Detect which cell encompasses the target text, then output its [X, Y] center coordinate. 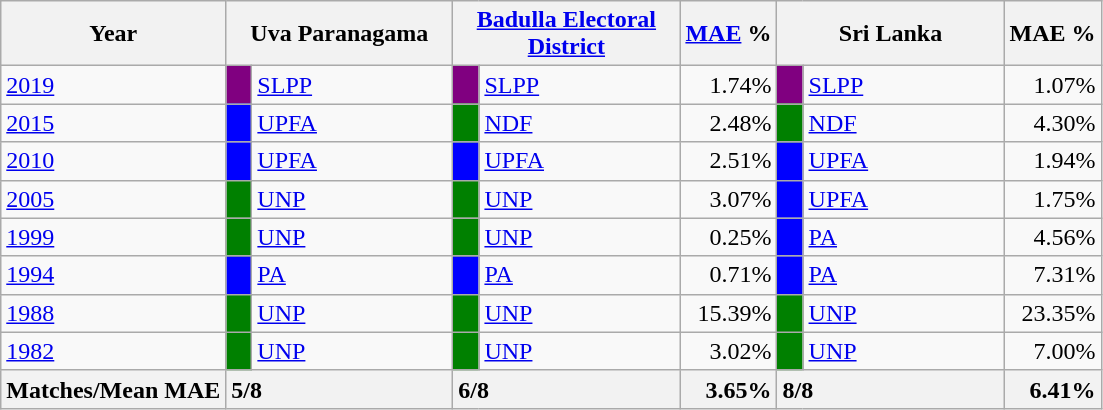
2015 [114, 123]
1999 [114, 237]
7.31% [1052, 275]
Badulla Electoral District [566, 34]
0.25% [728, 237]
23.35% [1052, 313]
4.56% [1052, 237]
2005 [114, 199]
15.39% [728, 313]
Uva Paranagama [340, 34]
1994 [114, 275]
1988 [114, 313]
1982 [114, 351]
1.94% [1052, 161]
1.07% [1052, 85]
2010 [114, 161]
Year [114, 34]
2.51% [728, 161]
7.00% [1052, 351]
6/8 [566, 389]
2.48% [728, 123]
6.41% [1052, 389]
Matches/Mean MAE [114, 389]
2019 [114, 85]
Sri Lanka [890, 34]
1.75% [1052, 199]
3.65% [728, 389]
3.02% [728, 351]
4.30% [1052, 123]
3.07% [728, 199]
0.71% [728, 275]
8/8 [890, 389]
5/8 [340, 389]
1.74% [728, 85]
